From the cell containing the given text, extract its center point as (x, y) coordinate. 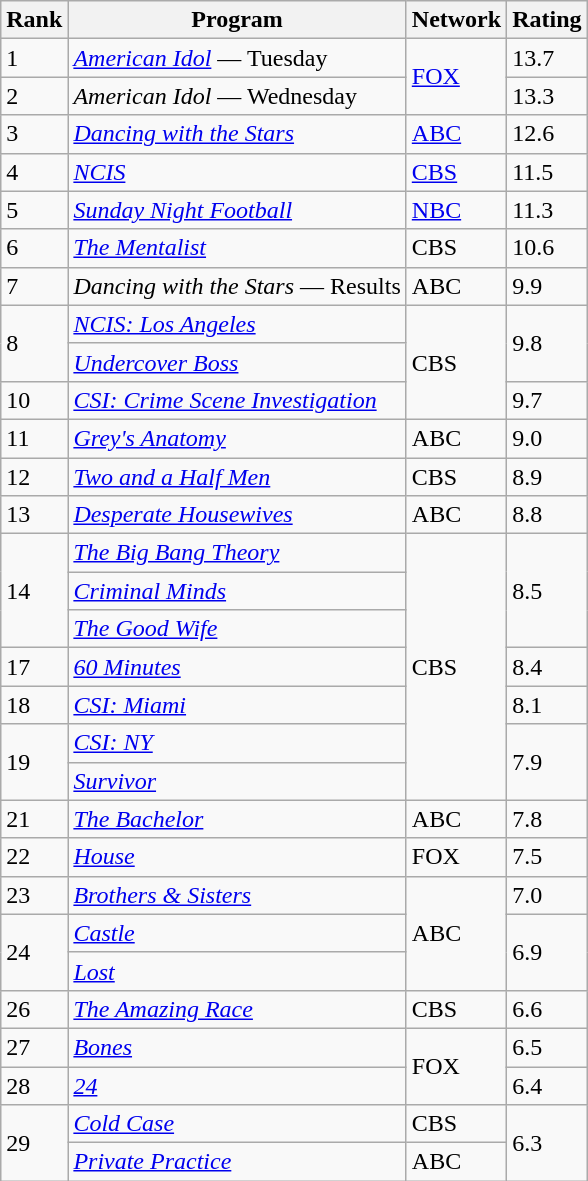
9.0 (547, 438)
5 (34, 210)
7.5 (547, 857)
9.9 (547, 286)
28 (34, 1085)
Private Practice (237, 1162)
9.7 (547, 400)
7.8 (547, 819)
6.9 (547, 952)
Network (456, 20)
Desperate Housewives (237, 515)
NBC (456, 210)
The Mentalist (237, 248)
7.0 (547, 895)
Program (237, 20)
29 (34, 1143)
6.4 (547, 1085)
The Good Wife (237, 629)
Bones (237, 1047)
6 (34, 248)
1 (34, 58)
Undercover Boss (237, 362)
Rating (547, 20)
Criminal Minds (237, 591)
6.5 (547, 1047)
CSI: Crime Scene Investigation (237, 400)
Cold Case (237, 1124)
Survivor (237, 781)
American Idol — Tuesday (237, 58)
CSI: Miami (237, 705)
The Amazing Race (237, 1009)
House (237, 857)
10 (34, 400)
The Bachelor (237, 819)
American Idol — Wednesday (237, 96)
Grey's Anatomy (237, 438)
11.3 (547, 210)
8.5 (547, 591)
10.6 (547, 248)
Dancing with the Stars — Results (237, 286)
4 (34, 172)
6.6 (547, 1009)
Dancing with the Stars (237, 134)
NCIS (237, 172)
60 Minutes (237, 667)
8.8 (547, 515)
13.3 (547, 96)
19 (34, 762)
23 (34, 895)
Sunday Night Football (237, 210)
Brothers & Sisters (237, 895)
21 (34, 819)
3 (34, 134)
8.4 (547, 667)
12.6 (547, 134)
11.5 (547, 172)
8.9 (547, 477)
13.7 (547, 58)
27 (34, 1047)
NCIS: Los Angeles (237, 324)
8 (34, 343)
7.9 (547, 762)
The Big Bang Theory (237, 553)
2 (34, 96)
18 (34, 705)
13 (34, 515)
22 (34, 857)
26 (34, 1009)
Rank (34, 20)
9.8 (547, 343)
11 (34, 438)
8.1 (547, 705)
Two and a Half Men (237, 477)
12 (34, 477)
Lost (237, 971)
7 (34, 286)
CSI: NY (237, 743)
17 (34, 667)
14 (34, 591)
Castle (237, 933)
6.3 (547, 1143)
